Locate the cell with the specified text and output its [x, y] center coordinate. 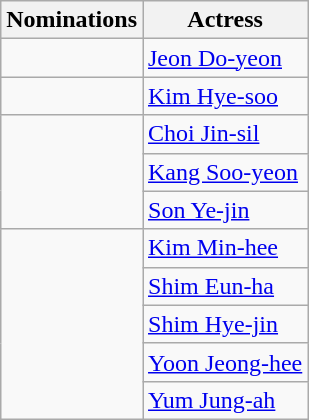
Jeon Do-yeon [224, 58]
Yum Jung-ah [224, 400]
Kim Hye-soo [224, 96]
Actress [224, 20]
Son Ye-jin [224, 210]
Shim Hye-jin [224, 324]
Nominations [72, 20]
Kim Min-hee [224, 248]
Shim Eun-ha [224, 286]
Choi Jin-sil [224, 134]
Yoon Jeong-hee [224, 362]
Kang Soo-yeon [224, 172]
